For the text-containing cell, return its midpoint in [X, Y] coordinate format. 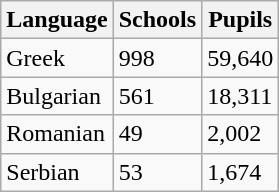
Schools [157, 20]
561 [157, 96]
998 [157, 58]
18,311 [240, 96]
49 [157, 134]
2,002 [240, 134]
Romanian [57, 134]
Bulgarian [57, 96]
Pupils [240, 20]
Language [57, 20]
53 [157, 172]
59,640 [240, 58]
Serbian [57, 172]
Greek [57, 58]
1,674 [240, 172]
